Return [X, Y] of the center of cell containing provided text 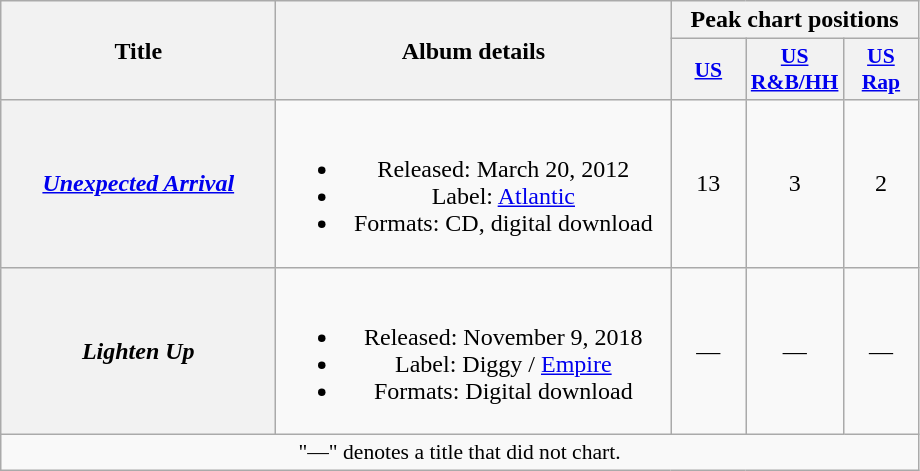
US [708, 70]
Released: March 20, 2012Label: AtlanticFormats: CD, digital download [474, 184]
Unexpected Arrival [138, 184]
USRap [880, 70]
USR&B/HH [795, 70]
Lighten Up [138, 350]
3 [795, 184]
Released: November 9, 2018Label: Diggy / EmpireFormats: Digital download [474, 350]
2 [880, 184]
"—" denotes a title that did not chart. [460, 452]
Peak chart positions [795, 20]
Title [138, 50]
Album details [474, 50]
13 [708, 184]
